Pinpoint the cell where the given text exists, returning its [X, Y] midpoint coordinate. 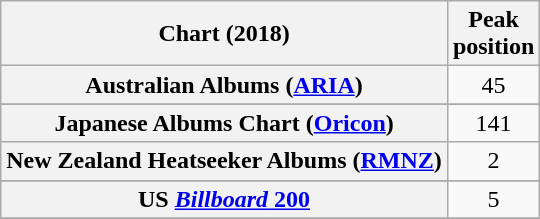
141 [493, 123]
45 [493, 85]
Chart (2018) [224, 34]
5 [493, 199]
New Zealand Heatseeker Albums (RMNZ) [224, 161]
Japanese Albums Chart (Oricon) [224, 123]
Peak position [493, 34]
Australian Albums (ARIA) [224, 85]
2 [493, 161]
US Billboard 200 [224, 199]
